Scan for the cell matching the given text and deliver its (X, Y) coordinate at center. 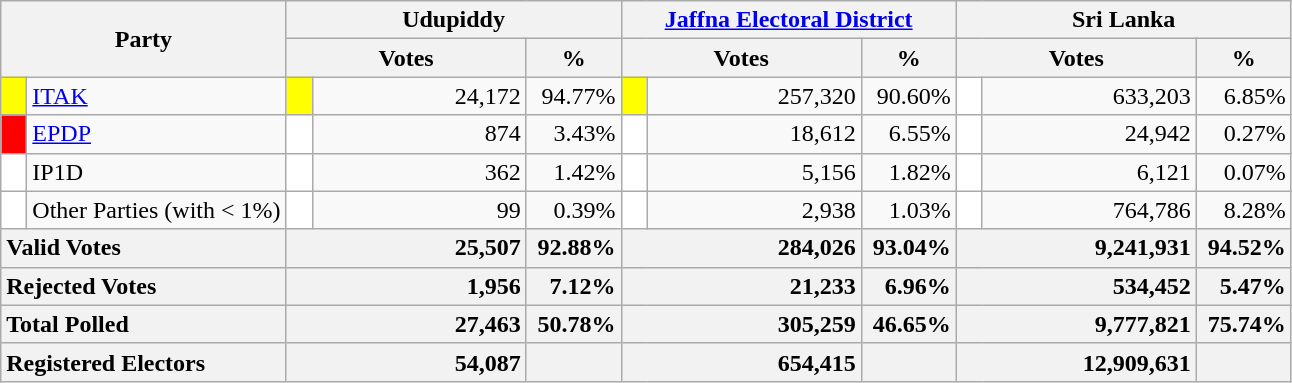
874 (419, 134)
3.43% (574, 134)
1.03% (908, 210)
24,172 (419, 96)
764,786 (1089, 210)
654,415 (741, 362)
50.78% (574, 324)
362 (419, 172)
Other Parties (with < 1%) (156, 210)
94.77% (574, 96)
46.65% (908, 324)
2,938 (754, 210)
ITAK (156, 96)
Udupiddy (454, 20)
6.85% (1244, 96)
Rejected Votes (144, 286)
Valid Votes (144, 248)
0.07% (1244, 172)
12,909,631 (1076, 362)
534,452 (1076, 286)
8.28% (1244, 210)
92.88% (574, 248)
Sri Lanka (1124, 20)
93.04% (908, 248)
94.52% (1244, 248)
6.96% (908, 286)
Jaffna Electoral District (788, 20)
5.47% (1244, 286)
18,612 (754, 134)
54,087 (406, 362)
21,233 (741, 286)
0.39% (574, 210)
6,121 (1089, 172)
24,942 (1089, 134)
284,026 (741, 248)
9,777,821 (1076, 324)
9,241,931 (1076, 248)
27,463 (406, 324)
Registered Electors (144, 362)
6.55% (908, 134)
1.82% (908, 172)
IP1D (156, 172)
EPDP (156, 134)
0.27% (1244, 134)
633,203 (1089, 96)
Party (144, 39)
1,956 (406, 286)
99 (419, 210)
257,320 (754, 96)
75.74% (1244, 324)
305,259 (741, 324)
Total Polled (144, 324)
25,507 (406, 248)
90.60% (908, 96)
1.42% (574, 172)
7.12% (574, 286)
5,156 (754, 172)
